Extract the (x, y) coordinate from the center of the cell holding the provided text.  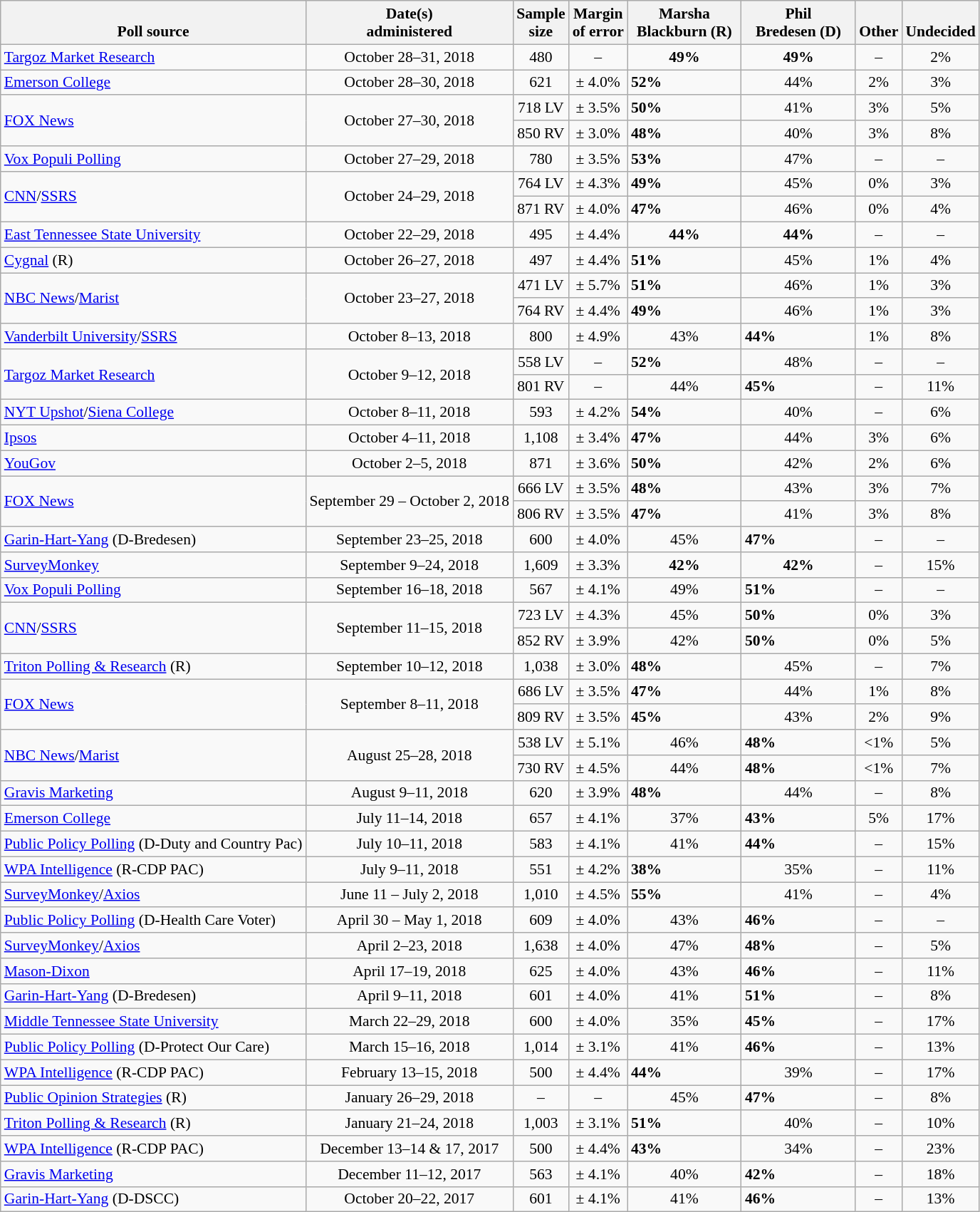
538 LV (541, 742)
October 24–29, 2018 (409, 197)
800 (541, 336)
Public Policy Polling (D-Protect Our Care) (154, 1047)
September 10–12, 2018 (409, 666)
Date(s)administered (409, 23)
SurveyMonkey (154, 565)
480 (541, 57)
± 5.1% (598, 742)
± 5.7% (598, 286)
23% (940, 1149)
Public Policy Polling (D-Health Care Voter) (154, 921)
Other (879, 23)
East Tennessee State University (154, 235)
October 9–12, 2018 (409, 375)
764 RV (541, 311)
September 8–11, 2018 (409, 704)
37% (684, 819)
471 LV (541, 286)
June 11 – July 2, 2018 (409, 895)
December 11–12, 2017 (409, 1174)
9% (940, 718)
October 22–29, 2018 (409, 235)
April 30 – May 1, 2018 (409, 921)
54% (684, 413)
February 13–15, 2018 (409, 1072)
563 (541, 1174)
686 LV (541, 692)
Public Opinion Strategies (R) (154, 1098)
801 RV (541, 387)
PhilBredesen (D) (798, 23)
871 (541, 463)
852 RV (541, 641)
780 (541, 159)
558 LV (541, 362)
Mason-Dixon (154, 971)
October 27–30, 2018 (409, 121)
± 3.6% (598, 463)
September 23–25, 2018 (409, 539)
Cygnal (R) (154, 260)
620 (541, 793)
806 RV (541, 514)
593 (541, 413)
764 LV (541, 184)
± 4.9% (598, 336)
1,003 (541, 1124)
YouGov (154, 463)
October 23–27, 2018 (409, 298)
MarshaBlackburn (R) (684, 23)
871 RV (541, 209)
497 (541, 260)
Garin-Hart-Yang (D-DSCC) (154, 1199)
July 11–14, 2018 (409, 819)
March 22–29, 2018 (409, 1022)
Marginof error (598, 23)
August 25–28, 2018 (409, 755)
March 15–16, 2018 (409, 1047)
October 20–22, 2017 (409, 1199)
55% (684, 895)
666 LV (541, 489)
1,638 (541, 946)
April 17–19, 2018 (409, 971)
850 RV (541, 133)
September 9–24, 2018 (409, 565)
October 8–13, 2018 (409, 336)
October 28–30, 2018 (409, 83)
October 4–11, 2018 (409, 438)
723 LV (541, 616)
October 28–31, 2018 (409, 57)
April 9–11, 2018 (409, 996)
1,609 (541, 565)
34% (798, 1149)
18% (940, 1174)
October 27–29, 2018 (409, 159)
10% (940, 1124)
Vanderbilt University/SSRS (154, 336)
October 26–27, 2018 (409, 260)
809 RV (541, 718)
1,038 (541, 666)
Undecided (940, 23)
Middle Tennessee State University (154, 1022)
NYT Upshot/Siena College (154, 413)
April 2–23, 2018 (409, 946)
December 13–14 & 17, 2017 (409, 1149)
Poll source (154, 23)
621 (541, 83)
583 (541, 844)
October 8–11, 2018 (409, 413)
1,010 (541, 895)
September 16–18, 2018 (409, 590)
567 (541, 590)
October 2–5, 2018 (409, 463)
718 LV (541, 108)
53% (684, 159)
Samplesize (541, 23)
730 RV (541, 768)
1,108 (541, 438)
609 (541, 921)
495 (541, 235)
September 29 – October 2, 2018 (409, 502)
551 (541, 869)
August 9–11, 2018 (409, 793)
Ipsos (154, 438)
657 (541, 819)
39% (798, 1072)
± 3.4% (598, 438)
1,014 (541, 1047)
January 26–29, 2018 (409, 1098)
± 3.3% (598, 565)
September 11–15, 2018 (409, 628)
July 9–11, 2018 (409, 869)
July 10–11, 2018 (409, 844)
January 21–24, 2018 (409, 1124)
625 (541, 971)
Public Policy Polling (D-Duty and Country Pac) (154, 844)
38% (684, 869)
